Find where the given text appears and provide that cell's center as [x, y] coordinate. 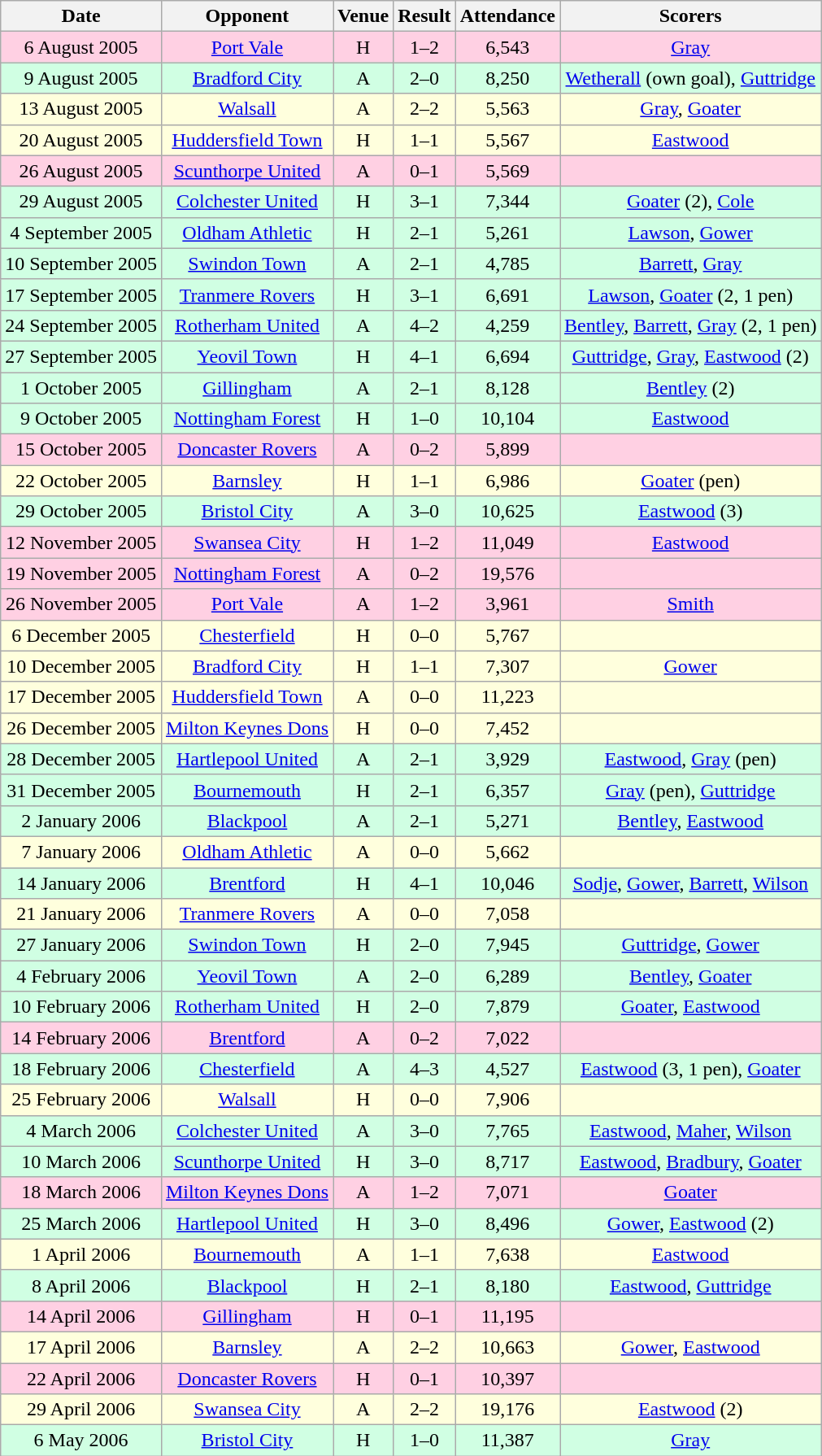
6 December 2005 [81, 635]
7,945 [507, 945]
18 March 2006 [81, 1192]
Result [424, 16]
5,569 [507, 171]
10 September 2005 [81, 264]
9 October 2005 [81, 419]
10 February 2006 [81, 1007]
Eastwood, Maher, Wilson [689, 1131]
22 April 2006 [81, 1379]
26 August 2005 [81, 171]
5,563 [507, 109]
18 February 2006 [81, 1069]
Attendance [507, 16]
26 December 2005 [81, 728]
5,271 [507, 821]
Opponent [247, 16]
6,289 [507, 976]
5,567 [507, 140]
4 February 2006 [81, 976]
4,527 [507, 1069]
4 September 2005 [81, 233]
7,879 [507, 1007]
Guttridge, Gower [689, 945]
2 January 2006 [81, 821]
Gray (pen), Guttridge [689, 790]
12 November 2005 [81, 543]
29 April 2006 [81, 1410]
Eastwood (3, 1 pen), Goater [689, 1069]
Lawson, Gower [689, 233]
Goater [689, 1192]
9 August 2005 [81, 78]
8,496 [507, 1223]
4,259 [507, 325]
Gray, Goater [689, 109]
14 January 2006 [81, 883]
Sodje, Gower, Barrett, Wilson [689, 883]
4 March 2006 [81, 1131]
Barrett, Gray [689, 264]
Bentley (2) [689, 388]
Gower, Eastwood (2) [689, 1223]
Eastwood, Gray (pen) [689, 759]
17 September 2005 [81, 294]
Goater, Eastwood [689, 1007]
10,046 [507, 883]
7,344 [507, 202]
26 November 2005 [81, 604]
7,058 [507, 914]
10,104 [507, 419]
27 September 2005 [81, 356]
7,638 [507, 1254]
6,357 [507, 790]
14 April 2006 [81, 1316]
Gower, Eastwood [689, 1347]
6,691 [507, 294]
22 October 2005 [81, 481]
3,929 [507, 759]
27 January 2006 [81, 945]
6 August 2005 [81, 47]
5,261 [507, 233]
25 February 2006 [81, 1100]
4,785 [507, 264]
25 March 2006 [81, 1223]
10,625 [507, 512]
8,180 [507, 1285]
8,128 [507, 388]
1 April 2006 [81, 1254]
Guttridge, Gray, Eastwood (2) [689, 356]
Date [81, 16]
29 October 2005 [81, 512]
17 April 2006 [81, 1347]
Scorers [689, 16]
5,899 [507, 450]
13 August 2005 [81, 109]
3,961 [507, 604]
28 December 2005 [81, 759]
31 December 2005 [81, 790]
10,663 [507, 1347]
5,662 [507, 852]
7,307 [507, 666]
Goater (pen) [689, 481]
19,576 [507, 573]
Eastwood (2) [689, 1410]
Bentley, Eastwood [689, 821]
Bentley, Barrett, Gray (2, 1 pen) [689, 325]
5,767 [507, 635]
6,986 [507, 481]
11,049 [507, 543]
14 February 2006 [81, 1038]
Venue [363, 16]
8,250 [507, 78]
Eastwood, Bradbury, Goater [689, 1162]
Bentley, Goater [689, 976]
19,176 [507, 1410]
4–2 [424, 325]
7 January 2006 [81, 852]
11,223 [507, 697]
Smith [689, 604]
8 April 2006 [81, 1285]
10 December 2005 [81, 666]
Wetherall (own goal), Guttridge [689, 78]
17 December 2005 [81, 697]
11,387 [507, 1441]
Eastwood (3) [689, 512]
8,717 [507, 1162]
Lawson, Goater (2, 1 pen) [689, 294]
1 October 2005 [81, 388]
Eastwood, Guttridge [689, 1285]
24 September 2005 [81, 325]
6,543 [507, 47]
15 October 2005 [81, 450]
7,452 [507, 728]
Gower [689, 666]
7,022 [507, 1038]
7,765 [507, 1131]
21 January 2006 [81, 914]
6 May 2006 [81, 1441]
19 November 2005 [81, 573]
6,694 [507, 356]
4–3 [424, 1069]
29 August 2005 [81, 202]
7,906 [507, 1100]
Goater (2), Cole [689, 202]
7,071 [507, 1192]
10,397 [507, 1379]
10 March 2006 [81, 1162]
20 August 2005 [81, 140]
11,195 [507, 1316]
